Return the (x, y) coordinate for the center point of the cell that contains the specified text.  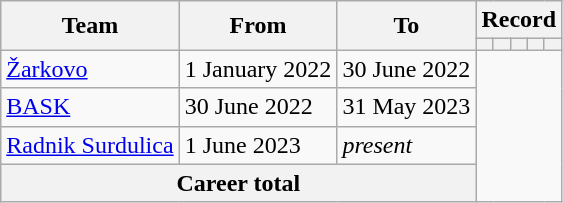
From (258, 26)
Radnik Surdulica (90, 145)
Career total (238, 183)
Team (90, 26)
present (406, 145)
Žarkovo (90, 69)
1 June 2023 (258, 145)
1 January 2022 (258, 69)
To (406, 26)
31 May 2023 (406, 107)
Record (519, 20)
BASK (90, 107)
